Detect which cell encompasses the target text, then output its (x, y) center coordinate. 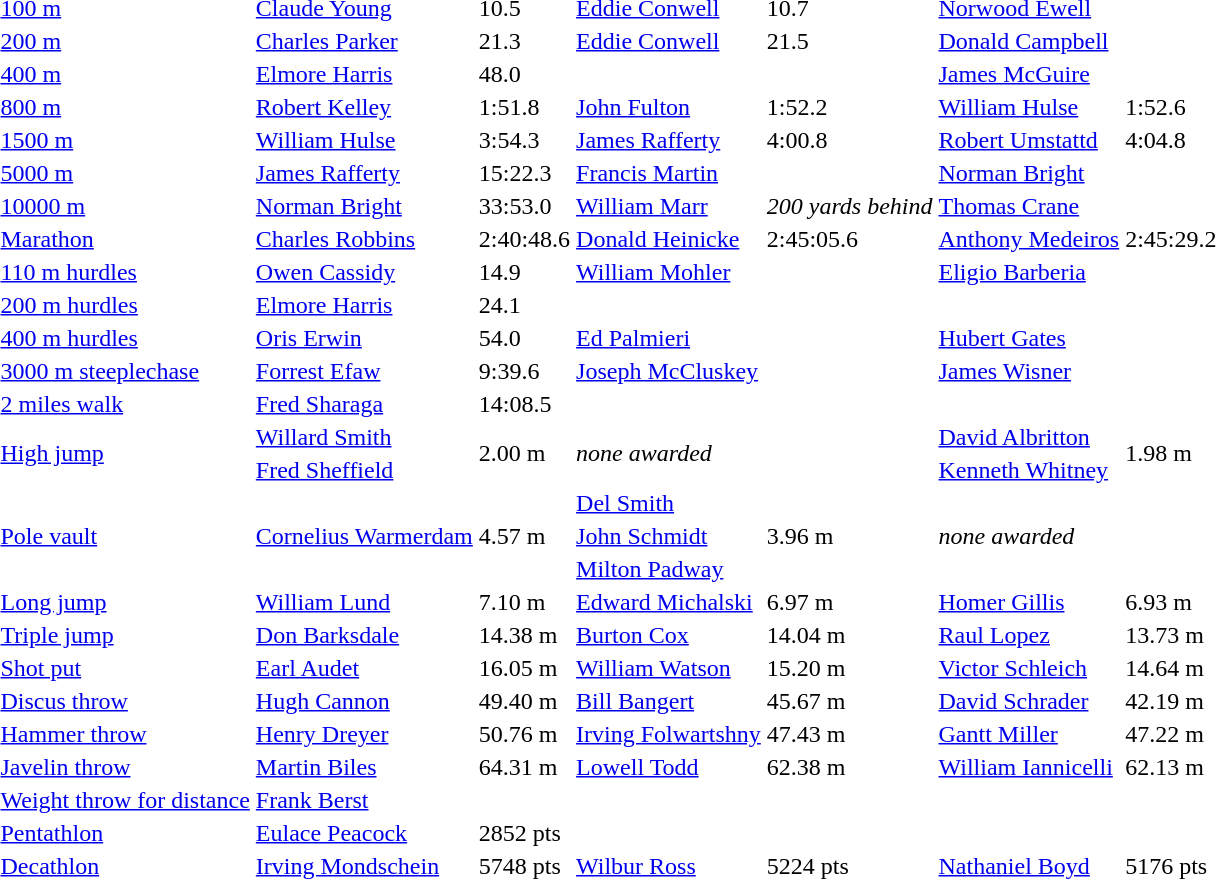
45.67 m (850, 701)
Milton Padway (669, 569)
Donald Campbell (1029, 41)
1:52.2 (850, 107)
James Wisner (1029, 371)
4.57 m (524, 536)
7.10 m (524, 602)
64.31 m (524, 767)
Hubert Gates (1029, 338)
9:39.6 (524, 371)
Henry Dreyer (364, 734)
Fred Sharaga (364, 404)
Earl Audet (364, 668)
none awarded (754, 454)
3:54.3 (524, 140)
2:45:05.6 (850, 239)
Robert Umstattd (1029, 140)
Fred Sheffield (364, 470)
Oris Erwin (364, 338)
33:53.0 (524, 206)
William Mohler (669, 272)
Eulace Peacock (364, 833)
Eddie Conwell (669, 41)
William Lund (364, 602)
14:08.5 (524, 404)
Edward Michalski (669, 602)
Charles Parker (364, 41)
47.43 m (850, 734)
William Watson (669, 668)
2.00 m (524, 454)
14.9 (524, 272)
Martin Biles (364, 767)
Owen Cassidy (364, 272)
Thomas Crane (1029, 206)
Del Smith (669, 503)
Lowell Todd (669, 767)
John Schmidt (669, 536)
14.38 m (524, 635)
Bill Bangert (669, 701)
50.76 m (524, 734)
54.0 (524, 338)
49.40 m (524, 701)
Burton Cox (669, 635)
Joseph McCluskey (669, 371)
200 yards behind (850, 206)
2:40:48.6 (524, 239)
Charles Robbins (364, 239)
Eligio Barberia (1029, 272)
Francis Martin (669, 173)
21.3 (524, 41)
Kenneth Whitney (1029, 470)
24.1 (524, 305)
Forrest Efaw (364, 371)
Anthony Medeiros (1029, 239)
Robert Kelley (364, 107)
Willard Smith (364, 437)
David Albritton (1029, 437)
Victor Schleich (1029, 668)
Hugh Cannon (364, 701)
48.0 (524, 74)
Don Barksdale (364, 635)
14.04 m (850, 635)
William Marr (669, 206)
3.96 m (850, 536)
Raul Lopez (1029, 635)
1:51.8 (524, 107)
William Iannicelli (1029, 767)
62.38 m (850, 767)
Donald Heinicke (669, 239)
John Fulton (669, 107)
Ed Palmieri (669, 338)
6.97 m (850, 602)
Homer Gillis (1029, 602)
Irving Folwartshny (669, 734)
15:22.3 (524, 173)
21.5 (850, 41)
James McGuire (1029, 74)
Cornelius Warmerdam (364, 536)
16.05 m (524, 668)
David Schrader (1029, 701)
4:00.8 (850, 140)
2852 pts (524, 833)
Gantt Miller (1029, 734)
15.20 m (850, 668)
Frank Berst (364, 800)
